Return [x, y] of the center of cell containing provided text 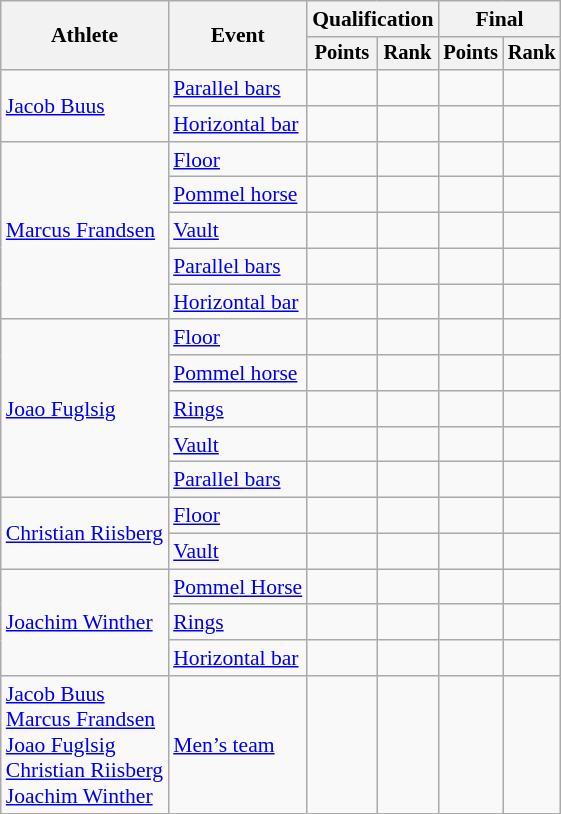
Jacob BuusMarcus FrandsenJoao FuglsigChristian RiisbergJoachim Winther [84, 745]
Athlete [84, 36]
Pommel Horse [238, 587]
Qualification [372, 19]
Joachim Winther [84, 622]
Final [499, 19]
Joao Fuglsig [84, 409]
Christian Riisberg [84, 534]
Jacob Buus [84, 106]
Event [238, 36]
Marcus Frandsen [84, 231]
Men’s team [238, 745]
